Return [x, y] of the center of cell containing provided text 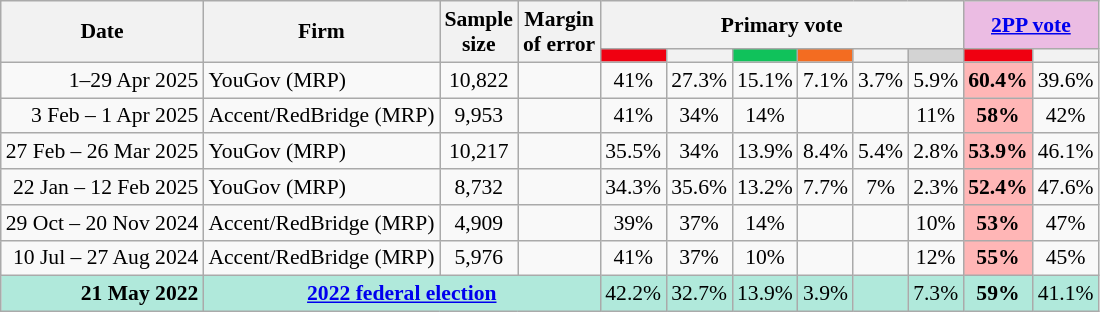
3.7% [880, 80]
53% [998, 223]
7.7% [826, 187]
Marginof error [559, 32]
47% [1066, 223]
5.9% [936, 80]
7% [880, 187]
5.4% [880, 152]
5,976 [479, 258]
2.3% [936, 187]
8,732 [479, 187]
32.7% [699, 294]
2022 federal election [402, 294]
8.4% [826, 152]
10,217 [479, 152]
41.1% [1066, 294]
Primary vote [782, 25]
21 May 2022 [102, 294]
27 Feb – 26 Mar 2025 [102, 152]
59% [998, 294]
52.4% [998, 187]
2PP vote [1030, 25]
42.2% [633, 294]
60.4% [998, 80]
12% [936, 258]
39% [633, 223]
10,822 [479, 80]
53.9% [998, 152]
7.1% [826, 80]
46.1% [1066, 152]
10 Jul – 27 Aug 2024 [102, 258]
3.9% [826, 294]
22 Jan – 12 Feb 2025 [102, 187]
35.5% [633, 152]
4,909 [479, 223]
15.1% [765, 80]
Samplesize [479, 32]
Date [102, 32]
2.8% [936, 152]
29 Oct – 20 Nov 2024 [102, 223]
58% [998, 116]
35.6% [699, 187]
1–29 Apr 2025 [102, 80]
55% [998, 258]
7.3% [936, 294]
13.2% [765, 187]
42% [1066, 116]
Firm [321, 32]
3 Feb – 1 Apr 2025 [102, 116]
47.6% [1066, 187]
11% [936, 116]
39.6% [1066, 80]
27.3% [699, 80]
34.3% [633, 187]
45% [1066, 258]
9,953 [479, 116]
